Provide the (X, Y) coordinate of the cell's center where the given text is located.  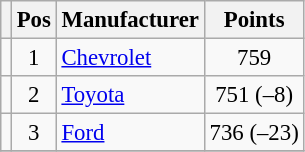
736 (–23) (254, 133)
Chevrolet (130, 58)
2 (34, 95)
Toyota (130, 95)
Points (254, 20)
751 (–8) (254, 95)
Pos (34, 20)
Ford (130, 133)
759 (254, 58)
Manufacturer (130, 20)
1 (34, 58)
3 (34, 133)
